Locate the cell with the specified text and output its [X, Y] center coordinate. 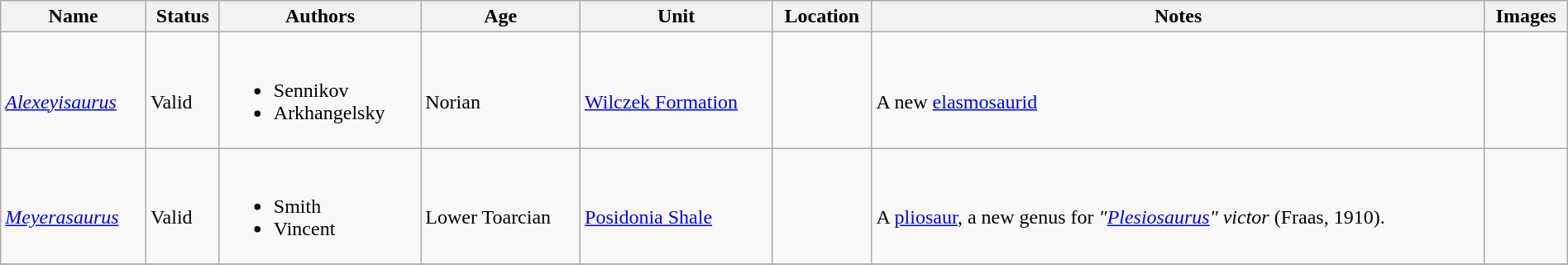
A new elasmosaurid [1178, 90]
Lower Toarcian [501, 206]
Wilczek Formation [676, 90]
Location [822, 17]
Posidonia Shale [676, 206]
Name [74, 17]
A pliosaur, a new genus for "Plesiosaurus" victor (Fraas, 1910). [1178, 206]
Authors [319, 17]
SennikovArkhangelsky [319, 90]
Norian [501, 90]
Age [501, 17]
Meyerasaurus [74, 206]
Notes [1178, 17]
Status [182, 17]
Alexeyisaurus [74, 90]
Images [1526, 17]
Unit [676, 17]
SmithVincent [319, 206]
